Identify which cell holds the provided text, then report its (x, y) central coordinate. 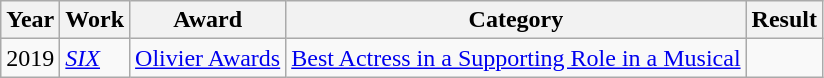
Result (784, 20)
Olivier Awards (208, 58)
2019 (30, 58)
SIX (95, 58)
Work (95, 20)
Award (208, 20)
Year (30, 20)
Best Actress in a Supporting Role in a Musical (516, 58)
Category (516, 20)
